Return [X, Y] of the center of cell containing provided text 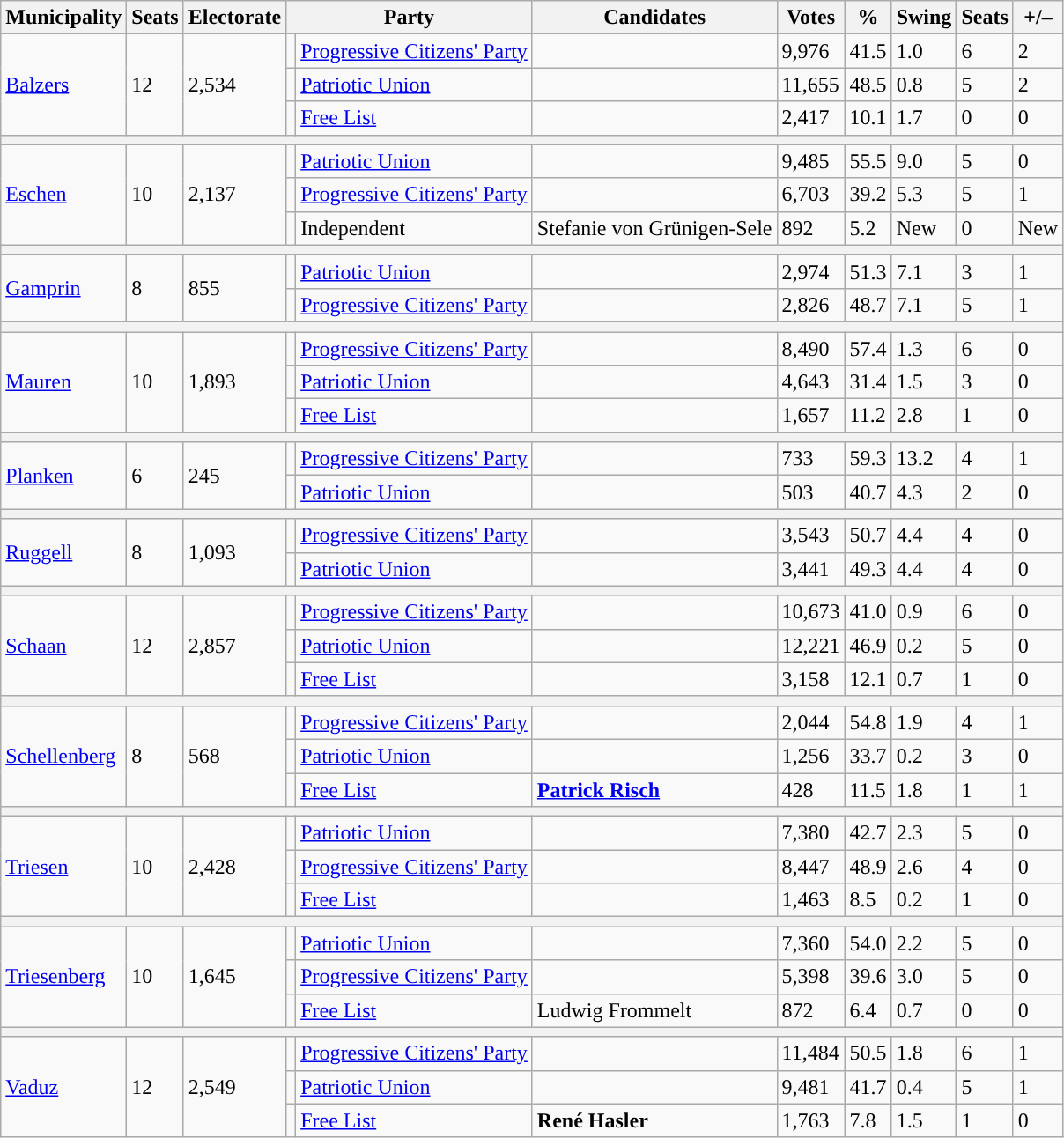
2,044 [810, 722]
6.4 [868, 1010]
11,655 [810, 85]
48.9 [868, 867]
2,826 [810, 305]
Party [410, 18]
2,137 [234, 195]
55.5 [868, 161]
1,893 [234, 381]
7,360 [810, 943]
11,484 [810, 1053]
2.2 [924, 943]
René Hasler [654, 1120]
1,657 [810, 416]
2,857 [234, 646]
4.3 [924, 492]
Gamprin [63, 288]
11.2 [868, 416]
9,976 [810, 51]
1,645 [234, 977]
2.6 [924, 867]
1.7 [924, 118]
+/– [1038, 18]
41.5 [868, 51]
Candidates [654, 18]
46.9 [868, 646]
11.5 [868, 790]
Ludwig Frommelt [654, 1010]
3,441 [810, 569]
3,543 [810, 536]
1.9 [924, 722]
2,428 [234, 867]
Mauren [63, 381]
41.0 [868, 612]
Schaan [63, 646]
8,447 [810, 867]
33.7 [868, 756]
8.5 [868, 900]
9,481 [810, 1087]
855 [234, 288]
12.1 [868, 679]
Vaduz [63, 1087]
54.8 [868, 722]
Schellenberg [63, 756]
2.8 [924, 416]
2,534 [234, 85]
1,463 [810, 900]
892 [810, 228]
568 [234, 756]
245 [234, 476]
Swing [924, 18]
59.3 [868, 459]
Independent [414, 228]
5.3 [924, 195]
41.7 [868, 1087]
0.4 [924, 1087]
3.0 [924, 977]
49.3 [868, 569]
42.7 [868, 833]
4,643 [810, 382]
1.3 [924, 348]
Municipality [63, 18]
Electorate [234, 18]
2,974 [810, 271]
50.7 [868, 536]
8,490 [810, 348]
0.9 [924, 612]
2,549 [234, 1087]
Triesenberg [63, 977]
2,417 [810, 118]
2.3 [924, 833]
13.2 [924, 459]
Triesen [63, 867]
428 [810, 790]
9.0 [924, 161]
0.8 [924, 85]
% [868, 18]
Votes [810, 18]
Stefanie von Grünigen-Sele [654, 228]
Eschen [63, 195]
12,221 [810, 646]
1,093 [234, 552]
1,763 [810, 1120]
39.6 [868, 977]
31.4 [868, 382]
Ruggell [63, 552]
5,398 [810, 977]
54.0 [868, 943]
5.2 [868, 228]
39.2 [868, 195]
57.4 [868, 348]
10.1 [868, 118]
1.0 [924, 51]
872 [810, 1010]
3,158 [810, 679]
Patrick Risch [654, 790]
503 [810, 492]
7.8 [868, 1120]
40.7 [868, 492]
733 [810, 459]
10,673 [810, 612]
50.5 [868, 1053]
Balzers [63, 85]
7,380 [810, 833]
Planken [63, 476]
1,256 [810, 756]
9,485 [810, 161]
48.5 [868, 85]
51.3 [868, 271]
48.7 [868, 305]
6,703 [810, 195]
